Detect which cell encompasses the target text, then output its (x, y) center coordinate. 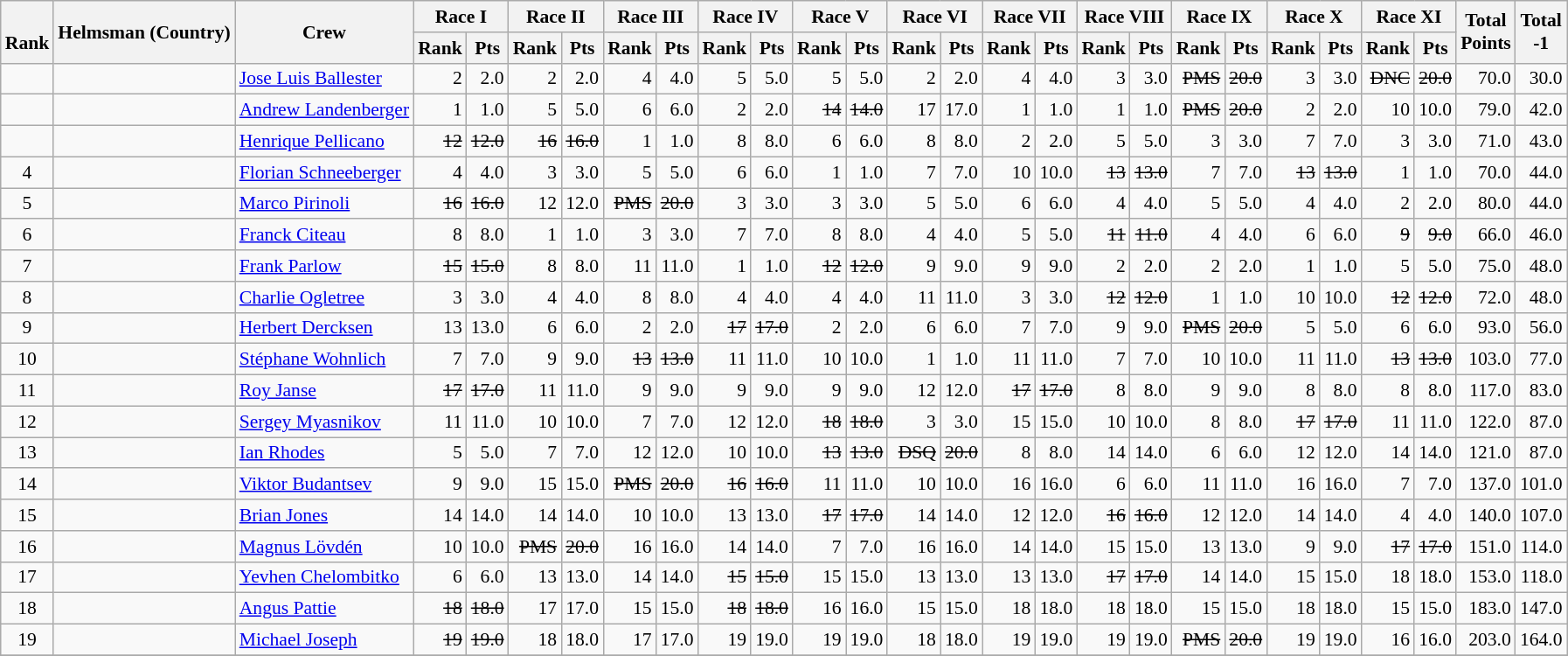
Brian Jones (325, 515)
Race II (556, 17)
Yevhen Chelombitko (325, 577)
72.0 (1486, 297)
Stéphane Wohnlich (325, 359)
Race III (650, 17)
Race X (1314, 17)
83.0 (1542, 391)
Sergey Myasnikov (325, 422)
Andrew Landenberger (325, 110)
Race VI (934, 17)
Crew (325, 31)
71.0 (1486, 142)
Total-1 (1542, 31)
DNC (1388, 79)
Michael Joseph (325, 640)
30.0 (1542, 79)
122.0 (1486, 422)
Total Points (1486, 31)
Race I (461, 17)
Angus Pattie (325, 609)
Race VIII (1124, 17)
Charlie Ogletree (325, 297)
Franck Citeau (325, 235)
Helmsman (Country) (143, 31)
183.0 (1486, 609)
203.0 (1486, 640)
121.0 (1486, 453)
Henrique Pellicano (325, 142)
140.0 (1486, 515)
Race IX (1219, 17)
153.0 (1486, 577)
107.0 (1542, 515)
Ian Rhodes (325, 453)
164.0 (1542, 640)
Marco Pirinoli (325, 204)
117.0 (1486, 391)
151.0 (1486, 547)
46.0 (1542, 235)
114.0 (1542, 547)
Frank Parlow (325, 266)
80.0 (1486, 204)
Herbert Dercksen (325, 328)
66.0 (1486, 235)
Florian Schneeberger (325, 172)
42.0 (1542, 110)
Jose Luis Ballester (325, 79)
43.0 (1542, 142)
Viktor Budantsev (325, 485)
118.0 (1542, 577)
147.0 (1542, 609)
137.0 (1486, 485)
75.0 (1486, 266)
Roy Janse (325, 391)
Magnus Lövdén (325, 547)
56.0 (1542, 328)
77.0 (1542, 359)
Race V (840, 17)
Race XI (1409, 17)
Race VII (1030, 17)
DSQ (914, 453)
93.0 (1486, 328)
Race IV (746, 17)
103.0 (1486, 359)
79.0 (1486, 110)
101.0 (1542, 485)
